From the cell containing the given text, extract its center point as (X, Y) coordinate. 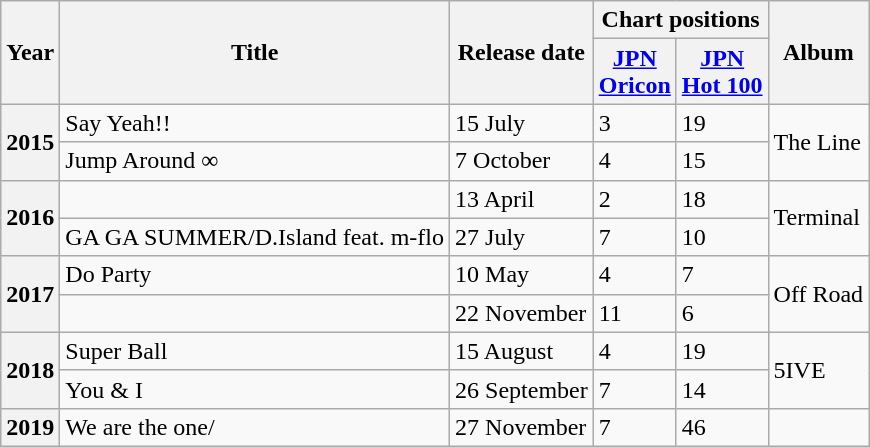
10 (722, 237)
18 (722, 199)
2 (634, 199)
27 July (522, 237)
JPNOricon (634, 72)
Do Party (255, 275)
Title (255, 52)
Release date (522, 52)
Chart positions (680, 20)
JPNHot 100 (722, 72)
15 July (522, 123)
Super Ball (255, 351)
3 (634, 123)
5IVE (818, 370)
Say Yeah!! (255, 123)
GA GA SUMMER/D.Island feat. m-flo (255, 237)
2018 (30, 370)
11 (634, 313)
10 May (522, 275)
We are the one/ (255, 427)
The Line (818, 142)
Year (30, 52)
15 August (522, 351)
22 November (522, 313)
7 October (522, 161)
Off Road (818, 294)
2016 (30, 218)
Album (818, 52)
6 (722, 313)
13 April (522, 199)
27 November (522, 427)
Terminal (818, 218)
2019 (30, 427)
15 (722, 161)
26 September (522, 389)
2015 (30, 142)
14 (722, 389)
Jump Around ∞ (255, 161)
46 (722, 427)
You & I (255, 389)
2017 (30, 294)
